From the cell containing the given text, extract its center point as [X, Y] coordinate. 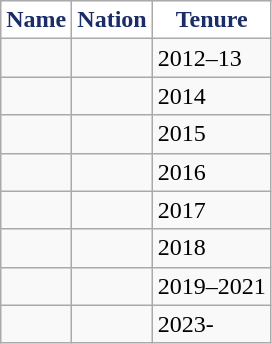
2016 [212, 172]
2014 [212, 96]
2018 [212, 248]
2012–13 [212, 58]
2019–2021 [212, 286]
Nation [112, 20]
Name [36, 20]
2017 [212, 210]
2023- [212, 324]
Tenure [212, 20]
2015 [212, 134]
